Output the [X, Y] coordinate of the center of the cell containing the given text.  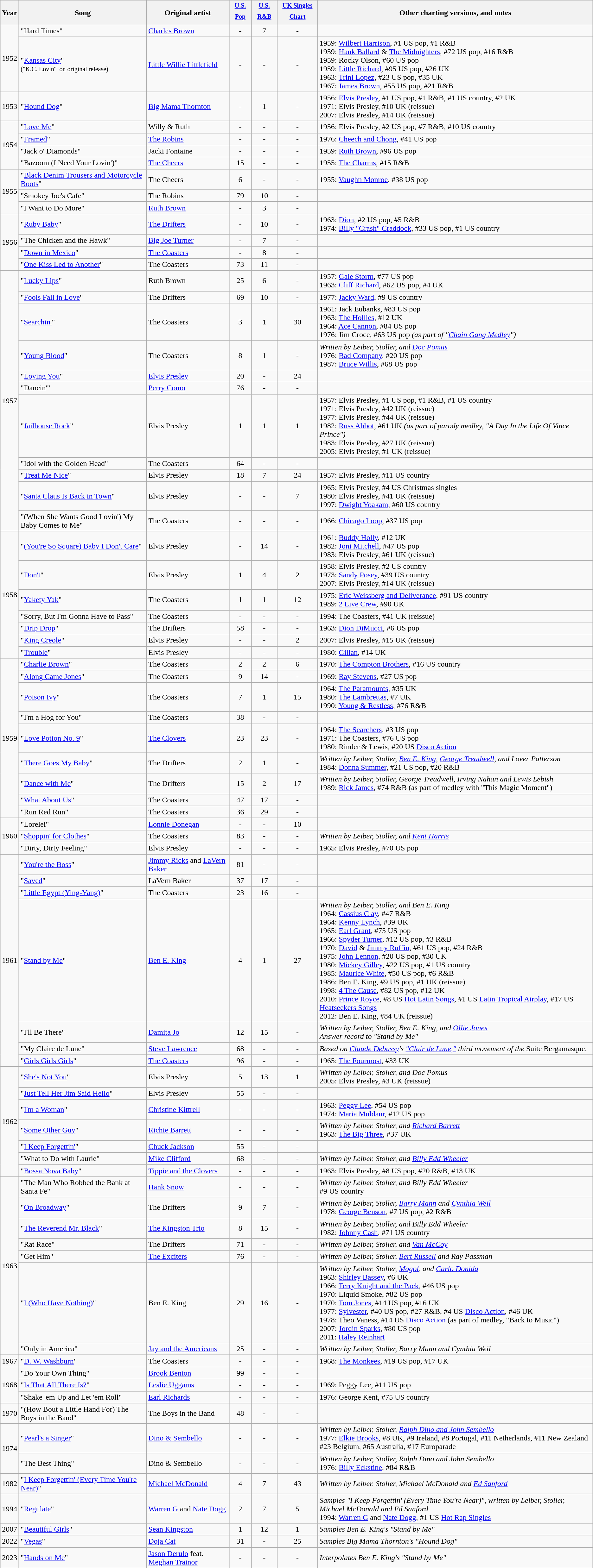
Jason Derulo feat. Meghan Trainor [188, 1558]
"D. W. Washburn" [83, 1361]
1952 [10, 58]
"She's Not You" [83, 1077]
1955 [10, 191]
99 [240, 1373]
1964: The Paramounts, #35 UK1980: The Lambrettas, #7 UK1990: Young & Restless, #76 R&B [455, 697]
"Don't" [83, 575]
1960 [10, 836]
"Hound Dog" [83, 106]
73 [240, 265]
1970 [10, 1414]
Michael McDonald [188, 1484]
"Bossa Nova Baby" [83, 1170]
48 [240, 1414]
1970: The Compton Brothers, #16 US country [455, 664]
"Jailhouse Rock" [83, 426]
71 [240, 1245]
1955: Vaughn Monroe, #38 US pop [455, 179]
1994: The Coasters, #41 UK (reissue) [455, 616]
1964: The Searchers, #3 US pop1971: The Coasters, #76 US pop1980: Rinder & Lewis, #20 US Disco Action [455, 738]
1977: Jacky Ward, #9 US country [455, 297]
69 [240, 297]
"What to Do with Laurie" [83, 1158]
"Only in America" [83, 1349]
"Yakety Yak" [83, 599]
1966: Chicago Loop, #37 US pop [455, 521]
"Lucky Lips" [83, 281]
13 [264, 1077]
"Regulate" [83, 1508]
"Searchin'" [83, 322]
"Jack o' Diamonds" [83, 151]
Written by Leiber, Stoller, and Kent Harris [455, 836]
"Idol with the Golden Head" [83, 463]
LaVern Baker [188, 881]
Written by Leiber, Stoller, and Billy Edd Wheeler [455, 1158]
"Smokey Joe's Cafe" [83, 196]
96 [240, 1061]
1959 [10, 738]
Big Joe Turner [188, 240]
Richie Barrett [188, 1130]
Written by Leiber, Stoller, and Van McCoy [455, 1245]
"I Keep Forgettin'" [83, 1146]
"Some Other Guy" [83, 1130]
"Beautiful Girls" [83, 1529]
"Love Me" [83, 127]
Hank Snow [188, 1187]
"On Broadway" [83, 1207]
Big Mama Thornton [188, 106]
Original artist [188, 13]
"(You're So Square) Baby I Don't Care" [83, 546]
"Vegas" [83, 1541]
Written by Leiber, Stoller, Michael McDonald and Ed Sanford [455, 1484]
"Sorry, But I'm Gonna Have to Pass" [83, 616]
1961 [10, 960]
UK Singles Chart [297, 13]
Samples Ben E. King's "Stand by Me" [455, 1529]
Written by Leiber, Stoller, Ben E. King, George Treadwell, and Lover Patterson1984: Donna Summer, #21 US pop, #20 R&B [455, 763]
1968: The Monkees, #19 US pop, #17 UK [455, 1361]
The Kingston Trio [188, 1228]
1956 [10, 242]
1955: The Charms, #15 R&B [455, 163]
1963: Dion, #2 US pop, #5 R&B1974: Billy "Crash" Craddock, #33 US pop, #1 US country [455, 224]
1976: George Kent, #75 US country [455, 1397]
"I'm a Woman" [83, 1110]
Jacki Fontaine [188, 151]
Warren G and Nate Dogg [188, 1508]
"Poison Ivy" [83, 697]
1961: Jack Eubanks, #83 US pop1963: The Hollies, #12 UK1964: Ace Cannon, #84 US pop1976: Jim Croce, #63 US pop (as part of "Chain Gang Medley") [455, 322]
1956: Elvis Presley, #1 US pop, #1 R&B, #1 US country, #2 UK1971: Elvis Presley, #10 UK (reissue)2007: Elvis Presley, #14 UK (reissue) [455, 106]
"The Chicken and the Hawk" [83, 240]
"Loving You" [83, 376]
"Charlie Brown" [83, 664]
36 [240, 812]
83 [240, 836]
1959: Ruth Brown, #96 US pop [455, 151]
Written by Leiber, Stoller, Barry Mann and Cynthia Weil1978: George Benson, #7 US pop, #2 R&B [455, 1207]
27 [297, 960]
Sean Kingston [188, 1529]
"Down in Mexico" [83, 253]
37 [240, 881]
1961: Buddy Holly, #12 UK1982: Joni Mitchell, #47 US pop1983: Elvis Presley, #61 UK (reissue) [455, 546]
Tippie and the Clovers [188, 1170]
"I'll Be There" [83, 1032]
1965: The Fourmost, #33 UK [455, 1061]
43 [297, 1484]
"Kansas City"("K.C. Lovin'" on original release) [83, 65]
"Run Red Run" [83, 812]
"Shoppin' for Clothes" [83, 836]
2023 [10, 1558]
Chuck Jackson [188, 1146]
"Get Him" [83, 1257]
"Do Your Own Thing" [83, 1373]
1976: Cheech and Chong, #41 US pop [455, 139]
"Love Potion No. 9" [83, 738]
"King Creole" [83, 640]
1957 [10, 401]
Written by Leiber, Stoller, and Billy Edd Wheeler#9 US country [455, 1187]
1974 [10, 1448]
"Saved" [83, 881]
1958: Elvis Presley, #2 US country1973: Sandy Posey, #39 US country2007: Elvis Presley, #14 UK (reissue) [455, 575]
"Is That All There Is?" [83, 1385]
1967 [10, 1361]
1963: Peggy Lee, #54 US pop1974: Maria Muldaur, #12 US pop [455, 1110]
1963 [10, 1265]
"(When She Wants Good Lovin') My Baby Comes to Me" [83, 521]
38 [240, 718]
"The Man Who Robbed the Bank at Santa Fe" [83, 1187]
64 [240, 463]
The Boys in the Band [188, 1414]
1965: Elvis Presley, #70 US pop [455, 848]
Written by Leiber, Stoller, and Richard Barrett1963: The Big Three, #37 UK [455, 1130]
"Along Came Jones" [83, 676]
1975: Eric Weissberg and Deliverance, #91 US country1989: 2 Live Crew, #90 UK [455, 599]
The Exciters [188, 1257]
1969: Ray Stevens, #27 US pop [455, 676]
"Just Tell Her Jim Said Hello" [83, 1093]
Leslie Uggams [188, 1385]
"Shake 'em Up and Let 'em Roll" [83, 1397]
"The Reverend Mr. Black" [83, 1228]
Written by Leiber, Stoller, Ralph Dino and John Sembello1976: Billy Eckstine, #84 R&B [455, 1463]
Little Willie Littlefield [188, 65]
"My Claire de Lune" [83, 1049]
1994 [10, 1508]
1963: Elvis Presley, #8 US pop, #20 R&B, #13 UK [455, 1170]
1956: Elvis Presley, #2 US pop, #7 R&B, #10 US country [455, 127]
Doja Cat [188, 1541]
"Drip Drop" [83, 628]
"Hands on Me" [83, 1558]
Written by Leiber, Stoller, George Treadwell, Irving Nahan and Lewis Lebish1989: Rick James, #74 R&B (as part of medley with "This Magic Moment") [455, 784]
U.S. Pop [240, 13]
Other charting versions, and notes [455, 13]
"Pearl's a Singer" [83, 1438]
"Fools Fall in Love" [83, 297]
Written by Leiber, Stoller, and Billy Edd Wheeler1982: Johnny Cash, #71 US country [455, 1228]
"Santa Claus Is Back in Town" [83, 496]
"Black Denim Trousers and Motorcycle Boots" [83, 179]
Perry Como [188, 388]
"You're the Boss" [83, 865]
"There Goes My Baby" [83, 763]
47 [240, 800]
1958 [10, 594]
81 [240, 865]
Written by Leiber, Stoller, and Doc Pomus1976: Bad Company, #20 US pop1987: Bruce Willis, #68 US pop [455, 355]
1954 [10, 145]
Written by Leiber, Stoller, Barry Mann and Cynthia Weil [455, 1349]
20 [240, 376]
"Dancin'" [83, 388]
"Bazoom (I Need Your Lovin')" [83, 163]
"Framed" [83, 139]
Charles Brown [188, 31]
Steve Lawrence [188, 1049]
Earl Richards [188, 1397]
1980: Gillan, #14 UK [455, 652]
Written by Leiber, Stoller, Ben E. King, and Ollie JonesAnswer record to "Stand by Me" [455, 1032]
"Hard Times" [83, 31]
"Girls Girls Girls" [83, 1061]
79 [240, 196]
"I Want to Do More" [83, 208]
"Stand by Me" [83, 960]
2007: Elvis Presley, #15 UK (reissue) [455, 640]
Written by Leiber, Stoller, and Doc Pomus2005: Elvis Presley, #3 UK (reissue) [455, 1077]
Based on Claude Debussy's "Clair de Lune," third movement of the Suite Bergamasque. [455, 1049]
"I Keep Forgettin' (Every Time You're Near)" [83, 1484]
"Young Blood" [83, 355]
The Clovers [188, 738]
"Lorelei" [83, 824]
Song [83, 13]
Lonnie Donegan [188, 824]
Jimmy Ricks and LaVern Baker [188, 865]
Damita Jo [188, 1032]
"Little Egypt (Ying-Yang)" [83, 893]
18 [240, 475]
Mike Clifford [188, 1158]
1968 [10, 1385]
"I (Who Have Nothing)" [83, 1303]
1953 [10, 106]
Christine Kittrell [188, 1110]
"(How Bout a Little Hand For) The Boys in the Band" [83, 1414]
1965: Elvis Presley, #4 US Christmas singles1980: Elvis Presley, #41 UK (reissue)1997: Dwight Yoakam, #60 US country [455, 496]
2007 [10, 1529]
1982 [10, 1484]
1963: Dion DiMucci, #6 US pop [455, 628]
"Trouble" [83, 652]
"One Kiss Led to Another" [83, 265]
"The Best Thing" [83, 1463]
31 [240, 1541]
Written by Leiber, Stoller, Bert Russell and Ray Passman [455, 1257]
U.S. R&B [264, 13]
"Dance with Me" [83, 784]
Brook Benton [188, 1373]
1957: Elvis Presley, #11 US country [455, 475]
Willy & Ruth [188, 127]
Samples Big Mama Thornton's "Hound Dog" [455, 1541]
30 [297, 322]
"Ruby Baby" [83, 224]
"Rat Race" [83, 1245]
11 [264, 265]
58 [240, 628]
1962 [10, 1122]
Interpolates Ben E. King's "Stand by Me" [455, 1558]
1957: Gale Storm, #77 US pop1963: Cliff Richard, #62 US pop, #4 UK [455, 281]
"Dirty, Dirty Feeling" [83, 848]
"I'm a Hog for You" [83, 718]
1969: Peggy Lee, #11 US pop [455, 1385]
2022 [10, 1541]
Jay and the Americans [188, 1349]
Year [10, 13]
"What About Us" [83, 800]
"Treat Me Nice" [83, 475]
